Locate the cell with the specified text and output its (X, Y) center coordinate. 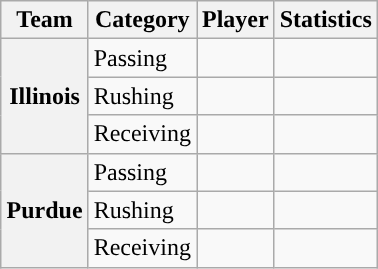
Category (142, 20)
Statistics (326, 20)
Player (235, 20)
Team (44, 20)
Illinois (44, 96)
Purdue (44, 210)
